Search for the cell housing the specified text and yield its (X, Y) center coordinate. 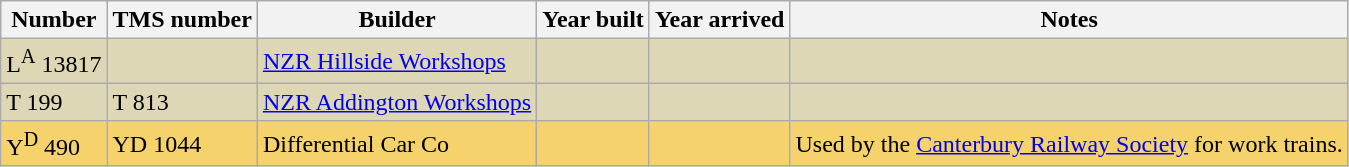
NZR Hillside Workshops (396, 62)
Year built (594, 20)
Builder (396, 20)
NZR Addington Workshops (396, 102)
LA 13817 (54, 62)
Differential Car Co (396, 144)
Year arrived (720, 20)
YD 1044 (182, 144)
Number (54, 20)
TMS number (182, 20)
T 199 (54, 102)
YD 490 (54, 144)
Notes (1069, 20)
Used by the Canterbury Railway Society for work trains. (1069, 144)
T 813 (182, 102)
